Scan for the cell matching the given text and deliver its [X, Y] coordinate at center. 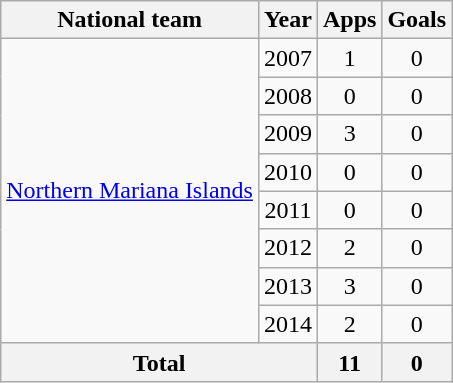
Goals [417, 20]
2008 [288, 96]
Apps [349, 20]
1 [349, 58]
Year [288, 20]
2014 [288, 324]
Northern Mariana Islands [130, 191]
Total [160, 362]
2010 [288, 172]
2009 [288, 134]
2012 [288, 248]
National team [130, 20]
2011 [288, 210]
11 [349, 362]
2007 [288, 58]
2013 [288, 286]
